Return the (X, Y) coordinate for the center point of the cell that contains the specified text.  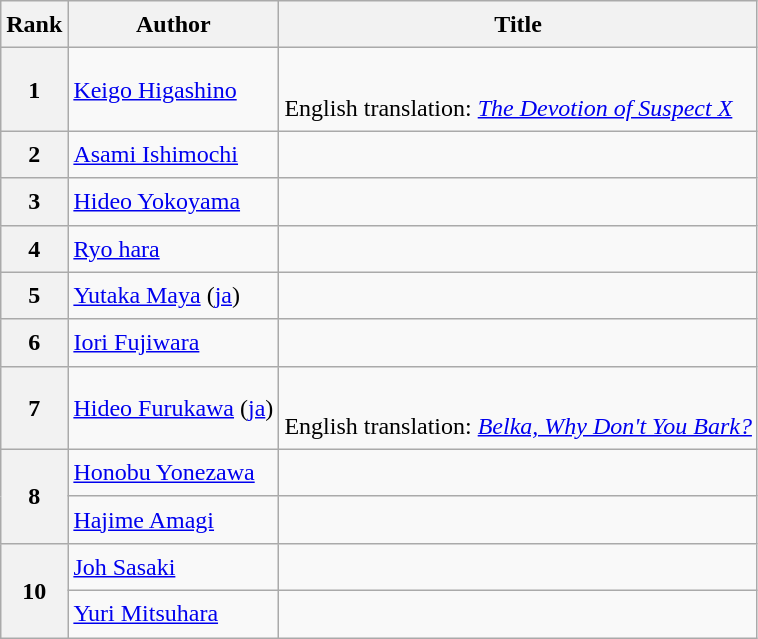
4 (34, 248)
Hajime Amagi (174, 520)
1 (34, 90)
Yuri Mitsuhara (174, 614)
7 (34, 408)
8 (34, 496)
Honobu Yonezawa (174, 472)
Keigo Higashino (174, 90)
Ryo hara (174, 248)
Author (174, 24)
3 (34, 202)
10 (34, 590)
Hideo Furukawa (ja) (174, 408)
Joh Sasaki (174, 566)
Iori Fujiwara (174, 342)
5 (34, 296)
Yutaka Maya (ja) (174, 296)
Asami Ishimochi (174, 154)
2 (34, 154)
Title (518, 24)
Rank (34, 24)
English translation: The Devotion of Suspect X (518, 90)
English translation: Belka, Why Don't You Bark? (518, 408)
Hideo Yokoyama (174, 202)
6 (34, 342)
